Return [x, y] of the center of cell containing provided text 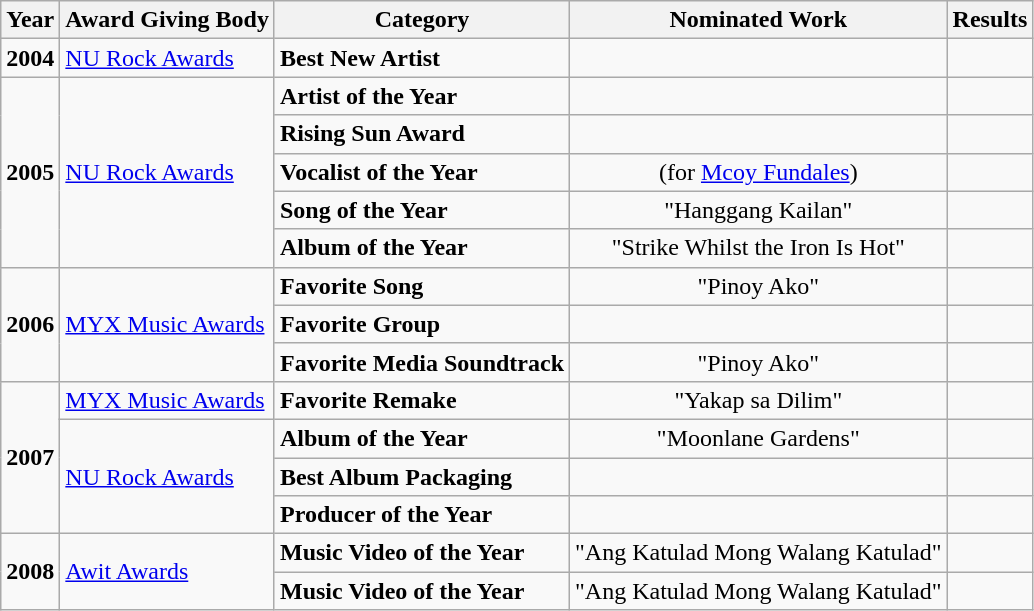
Best New Artist [422, 58]
"Moonlane Gardens" [759, 438]
2005 [30, 172]
Favorite Media Soundtrack [422, 362]
Best Album Packaging [422, 477]
Award Giving Body [168, 20]
Awit Awards [168, 572]
(for Mcoy Fundales) [759, 172]
Favorite Song [422, 286]
Favorite Remake [422, 400]
Category [422, 20]
2007 [30, 457]
Rising Sun Award [422, 134]
Vocalist of the Year [422, 172]
Song of the Year [422, 210]
2004 [30, 58]
2008 [30, 572]
Favorite Group [422, 324]
Artist of the Year [422, 96]
2006 [30, 324]
"Yakap sa Dilim" [759, 400]
Year [30, 20]
"Strike Whilst the Iron Is Hot" [759, 248]
Results [990, 20]
Nominated Work [759, 20]
"Hanggang Kailan" [759, 210]
Producer of the Year [422, 515]
